Scan for the cell matching the given text and deliver its [x, y] coordinate at center. 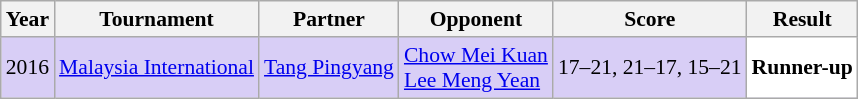
Opponent [476, 19]
Tang Pingyang [329, 68]
Result [802, 19]
2016 [28, 68]
17–21, 21–17, 15–21 [650, 68]
Chow Mei Kuan Lee Meng Yean [476, 68]
Runner-up [802, 68]
Year [28, 19]
Malaysia International [156, 68]
Partner [329, 19]
Tournament [156, 19]
Score [650, 19]
